For the text-containing cell, return its midpoint in [X, Y] coordinate format. 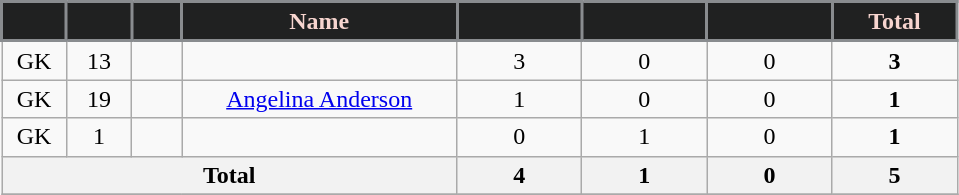
Angelina Anderson [320, 99]
19 [100, 99]
5 [894, 175]
Name [320, 22]
4 [520, 175]
13 [100, 60]
